Search for the cell housing the specified text and yield its [X, Y] center coordinate. 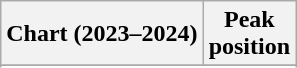
Peakposition [249, 34]
Chart (2023–2024) [102, 34]
